Scan for the cell matching the given text and deliver its (x, y) coordinate at center. 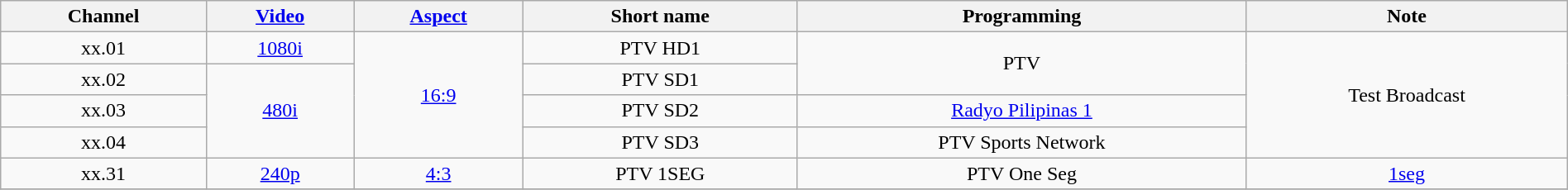
Channel (104, 17)
16:9 (438, 95)
240p (280, 173)
PTV 1SEG (660, 173)
PTV One Seg (1022, 173)
1080i (280, 48)
PTV SD2 (660, 111)
Test Broadcast (1407, 95)
Video (280, 17)
xx.04 (104, 142)
PTV SD3 (660, 142)
xx.31 (104, 173)
4:3 (438, 173)
1seg (1407, 173)
PTV Sports Network (1022, 142)
Note (1407, 17)
xx.03 (104, 111)
xx.02 (104, 79)
PTV SD1 (660, 79)
Radyo Pilipinas 1 (1022, 111)
Short name (660, 17)
Programming (1022, 17)
xx.01 (104, 48)
PTV HD1 (660, 48)
Aspect (438, 17)
480i (280, 111)
PTV (1022, 64)
